Extract the (X, Y) coordinate from the center of the cell holding the provided text.  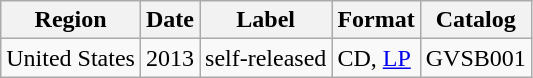
Label (266, 20)
Format (376, 20)
Catalog (476, 20)
United States (71, 58)
2013 (170, 58)
Region (71, 20)
self-released (266, 58)
Date (170, 20)
CD, LP (376, 58)
GVSB001 (476, 58)
